For the text-containing cell, return its midpoint in [X, Y] coordinate format. 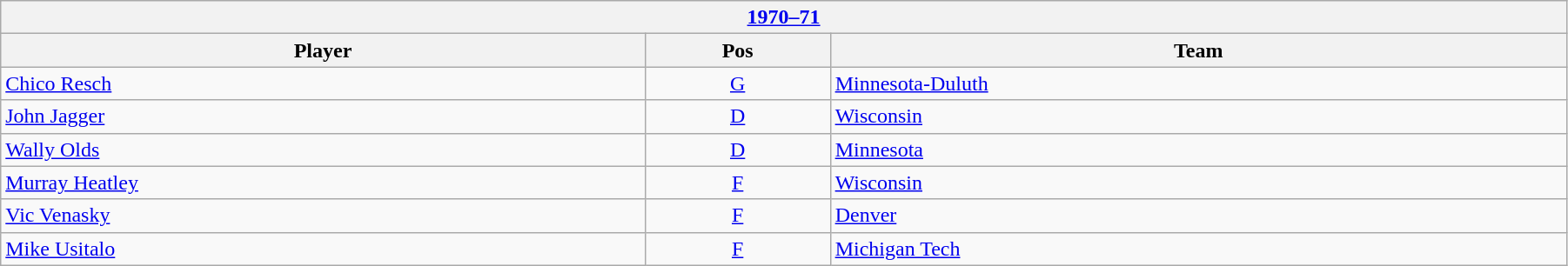
Michigan Tech [1198, 249]
Mike Usitalo [323, 249]
G [738, 83]
Murray Heatley [323, 183]
Chico Resch [323, 83]
Minnesota-Duluth [1198, 83]
Team [1198, 50]
John Jagger [323, 116]
Wally Olds [323, 150]
Player [323, 50]
Vic Venasky [323, 216]
1970–71 [784, 17]
Pos [738, 50]
Denver [1198, 216]
Minnesota [1198, 150]
